Return (X, Y) of the center of cell containing provided text 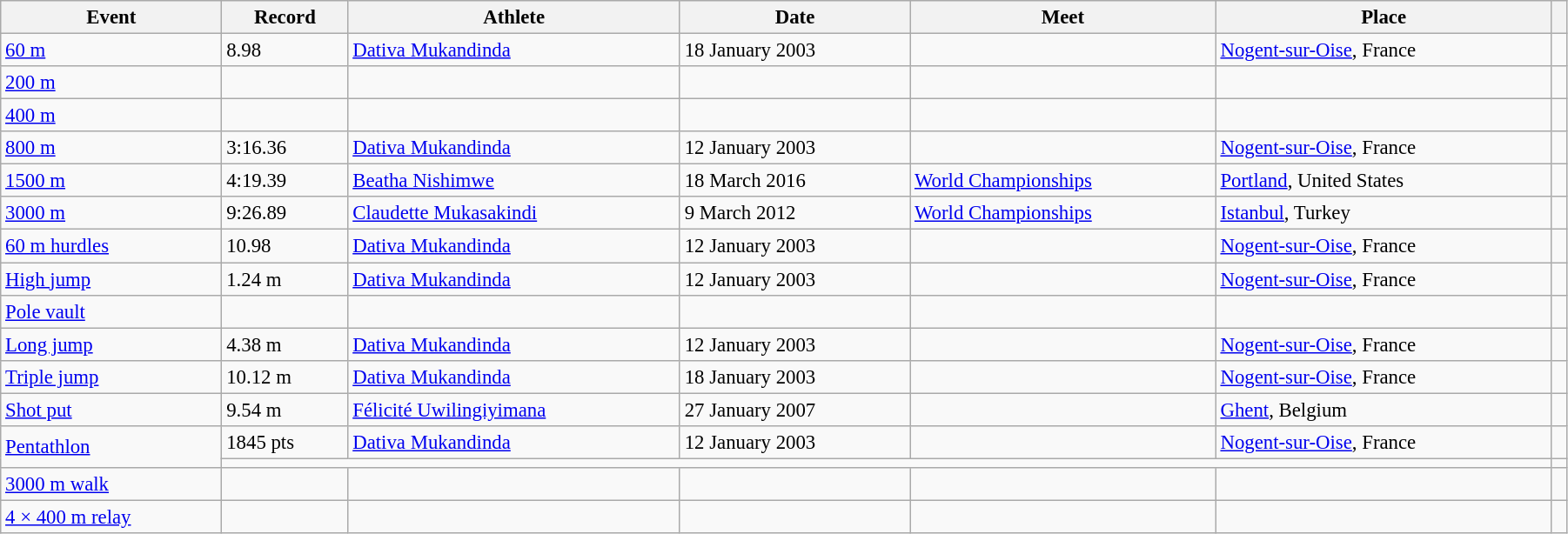
Pole vault (111, 311)
3000 m (111, 213)
Shot put (111, 410)
10.98 (285, 246)
9.54 m (285, 410)
8.98 (285, 50)
Istanbul, Turkey (1384, 213)
Pentathlon (111, 447)
4.38 m (285, 344)
Triple jump (111, 377)
1845 pts (285, 443)
Félicité Uwilingiyimana (513, 410)
4:19.39 (285, 181)
1500 m (111, 181)
4 × 400 m relay (111, 517)
Record (285, 17)
800 m (111, 148)
27 January 2007 (794, 410)
Ghent, Belgium (1384, 410)
60 m hurdles (111, 246)
Claudette Mukasakindi (513, 213)
Date (794, 17)
Beatha Nishimwe (513, 181)
Portland, United States (1384, 181)
Event (111, 17)
Meet (1063, 17)
10.12 m (285, 377)
9:26.89 (285, 213)
3:16.36 (285, 148)
200 m (111, 83)
9 March 2012 (794, 213)
Place (1384, 17)
1.24 m (285, 279)
High jump (111, 279)
400 m (111, 116)
Athlete (513, 17)
3000 m walk (111, 484)
18 March 2016 (794, 181)
Long jump (111, 344)
60 m (111, 50)
